Identify which cell holds the provided text, then report its (x, y) central coordinate. 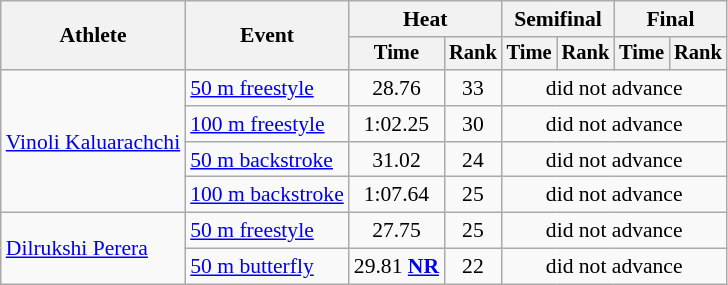
28.76 (396, 88)
Semifinal (558, 19)
31.02 (396, 160)
22 (473, 267)
50 m butterfly (267, 267)
Heat (426, 19)
Event (267, 36)
Athlete (93, 36)
100 m backstroke (267, 195)
30 (473, 124)
Final (670, 19)
1:02.25 (396, 124)
24 (473, 160)
100 m freestyle (267, 124)
29.81 NR (396, 267)
1:07.64 (396, 195)
27.75 (396, 231)
Dilrukshi Perera (93, 248)
33 (473, 88)
50 m backstroke (267, 160)
Vinoli Kaluarachchi (93, 141)
